Return [x, y] of the center of cell containing provided text 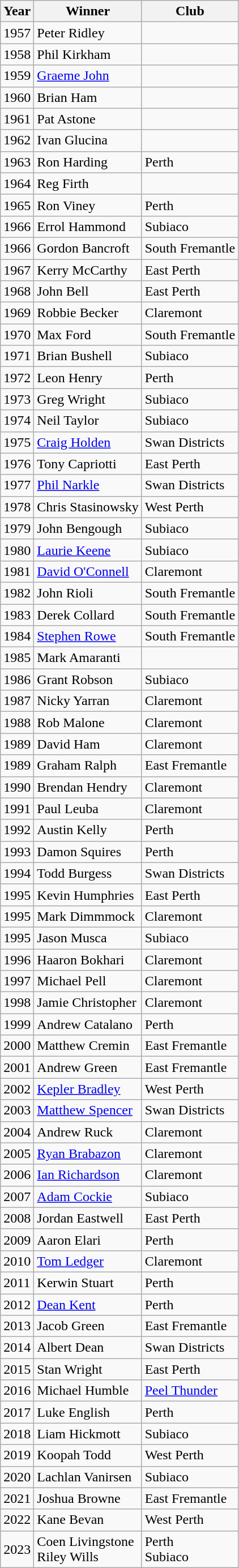
Jamie Christopher [88, 1003]
Phil Narkle [88, 485]
Gordon Bancroft [88, 248]
1965 [17, 205]
Ivan Glucina [88, 140]
Kevin Humphries [88, 895]
John Bengough [88, 528]
1960 [17, 97]
Tony Capriotti [88, 464]
1988 [17, 723]
Paul Leuba [88, 809]
2000 [17, 1046]
1991 [17, 809]
1990 [17, 787]
1981 [17, 571]
Albert Dean [88, 1348]
2006 [17, 1175]
Jordan Eastwell [88, 1218]
Phil Kirkham [88, 54]
Ryan Brabazon [88, 1153]
2008 [17, 1218]
1961 [17, 119]
Kane Bevan [88, 1520]
Austin Kelly [88, 830]
Year [17, 11]
Derek Collard [88, 614]
2010 [17, 1261]
1985 [17, 658]
Rob Malone [88, 723]
2003 [17, 1110]
1964 [17, 183]
Coen LivingstoneRiley Wills [88, 1549]
Ron Harding [88, 162]
Ian Richardson [88, 1175]
Andrew Green [88, 1067]
Kepler Bradley [88, 1089]
1957 [17, 33]
Mark Amaranti [88, 658]
Neil Taylor [88, 421]
PerthSubiaco [190, 1549]
Matthew Spencer [88, 1110]
David Ham [88, 744]
Max Ford [88, 335]
1978 [17, 507]
Peter Ridley [88, 33]
1992 [17, 830]
2020 [17, 1477]
Lachlan Vanirsen [88, 1477]
1963 [17, 162]
Club [190, 11]
1974 [17, 421]
Brian Ham [88, 97]
1994 [17, 873]
1959 [17, 76]
Adam Cockie [88, 1197]
Haaron Bokhari [88, 960]
Andrew Catalano [88, 1024]
2012 [17, 1304]
Todd Burgess [88, 873]
John Rioli [88, 593]
1976 [17, 464]
1973 [17, 399]
1972 [17, 378]
1999 [17, 1024]
Chris Stasinowsky [88, 507]
Brendan Hendry [88, 787]
Jason Musca [88, 938]
1977 [17, 485]
1979 [17, 528]
1969 [17, 313]
1993 [17, 852]
Kerry McCarthy [88, 270]
2014 [17, 1348]
Grant Robson [88, 680]
1967 [17, 270]
2016 [17, 1391]
Robbie Becker [88, 313]
Nicky Yarran [88, 701]
2002 [17, 1089]
2004 [17, 1132]
Andrew Ruck [88, 1132]
Joshua Browne [88, 1498]
Pat Astone [88, 119]
2023 [17, 1549]
Kerwin Stuart [88, 1283]
Winner [88, 11]
1980 [17, 550]
John Bell [88, 292]
Reg Firth [88, 183]
Craig Holden [88, 442]
2015 [17, 1369]
Damon Squires [88, 852]
1958 [17, 54]
2021 [17, 1498]
2017 [17, 1412]
Errol Hammond [88, 227]
2013 [17, 1326]
Aaron Elari [88, 1240]
1987 [17, 701]
Jacob Green [88, 1326]
2001 [17, 1067]
1971 [17, 356]
2011 [17, 1283]
Liam Hickmott [88, 1434]
Graeme John [88, 76]
Dean Kent [88, 1304]
Tom Ledger [88, 1261]
1986 [17, 680]
1962 [17, 140]
Ron Viney [88, 205]
Luke English [88, 1412]
1982 [17, 593]
1997 [17, 981]
1970 [17, 335]
Stan Wright [88, 1369]
1983 [17, 614]
Greg Wright [88, 399]
Brian Bushell [88, 356]
1968 [17, 292]
2022 [17, 1520]
1984 [17, 636]
Mark Dimmmock [88, 916]
Matthew Cremin [88, 1046]
2018 [17, 1434]
1975 [17, 442]
1996 [17, 960]
Michael Humble [88, 1391]
2009 [17, 1240]
2005 [17, 1153]
Koopah Todd [88, 1455]
Graham Ralph [88, 766]
Laurie Keene [88, 550]
2019 [17, 1455]
2007 [17, 1197]
Leon Henry [88, 378]
Stephen Rowe [88, 636]
Peel Thunder [190, 1391]
David O'Connell [88, 571]
1998 [17, 1003]
Michael Pell [88, 981]
